Find where the given text appears and provide that cell's center as (X, Y) coordinate. 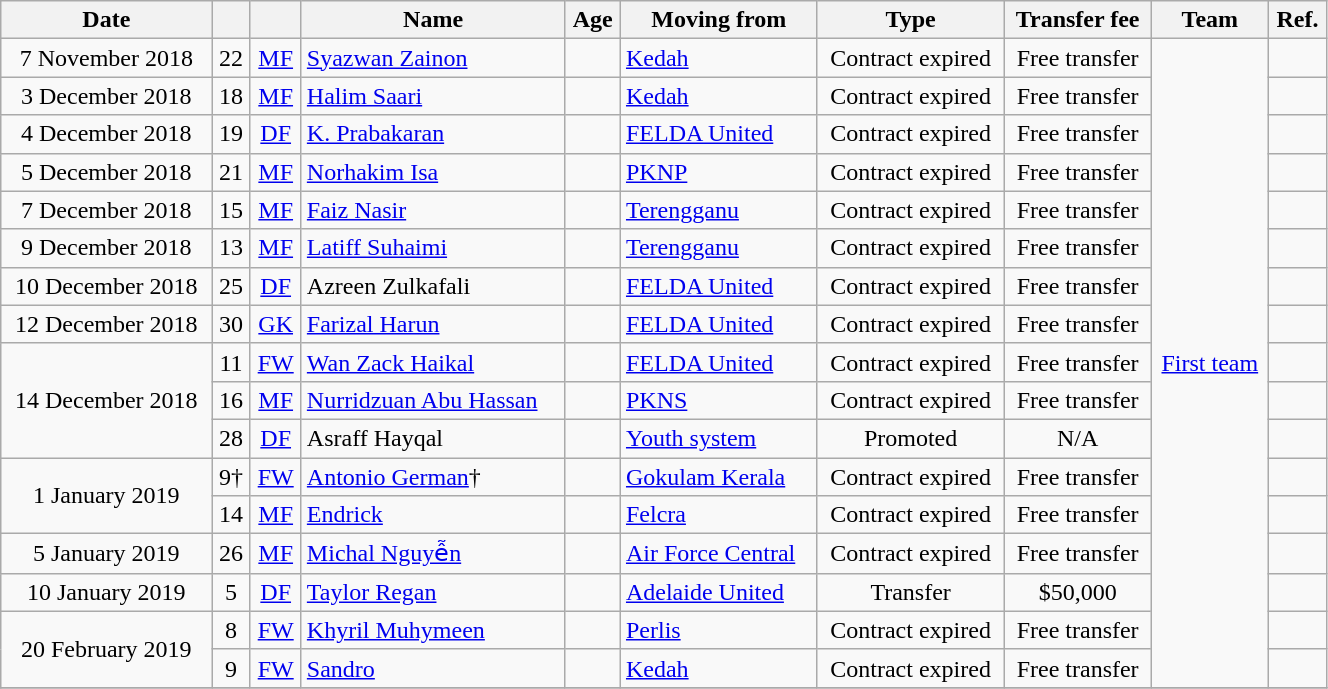
15 (231, 210)
First team (1210, 364)
Name (432, 20)
Promoted (910, 438)
10 December 2018 (106, 286)
Age (593, 20)
19 (231, 134)
5 (231, 592)
22 (231, 58)
Transfer (910, 592)
Asraff Hayqal (432, 438)
1 January 2019 (106, 496)
Khyril Muhymeen (432, 630)
Azreen Zulkafali (432, 286)
Antonio German† (432, 477)
Transfer fee (1078, 20)
9 (231, 668)
Felcra (718, 515)
25 (231, 286)
5 December 2018 (106, 172)
GK (276, 324)
7 November 2018 (106, 58)
8 (231, 630)
30 (231, 324)
5 January 2019 (106, 554)
Michal Nguyễn (432, 554)
N/A (1078, 438)
21 (231, 172)
20 February 2019 (106, 649)
18 (231, 96)
Adelaide United (718, 592)
Moving from (718, 20)
Halim Saari (432, 96)
Sandro (432, 668)
11 (231, 362)
K. Prabakaran (432, 134)
Youth system (718, 438)
PKNP (718, 172)
Ref. (1298, 20)
Date (106, 20)
Air Force Central (718, 554)
PKNS (718, 400)
9† (231, 477)
Gokulam Kerala (718, 477)
28 (231, 438)
3 December 2018 (106, 96)
Perlis (718, 630)
13 (231, 248)
Latiff Suhaimi (432, 248)
26 (231, 554)
14 (231, 515)
Syazwan Zainon (432, 58)
Wan Zack Haikal (432, 362)
Taylor Regan (432, 592)
7 December 2018 (106, 210)
10 January 2019 (106, 592)
4 December 2018 (106, 134)
Norhakim Isa (432, 172)
14 December 2018 (106, 400)
Farizal Harun (432, 324)
16 (231, 400)
12 December 2018 (106, 324)
$50,000 (1078, 592)
Type (910, 20)
Team (1210, 20)
Nurridzuan Abu Hassan (432, 400)
Endrick (432, 515)
9 December 2018 (106, 248)
Faiz Nasir (432, 210)
